Provide the (X, Y) coordinate of the cell's center where the given text is located.  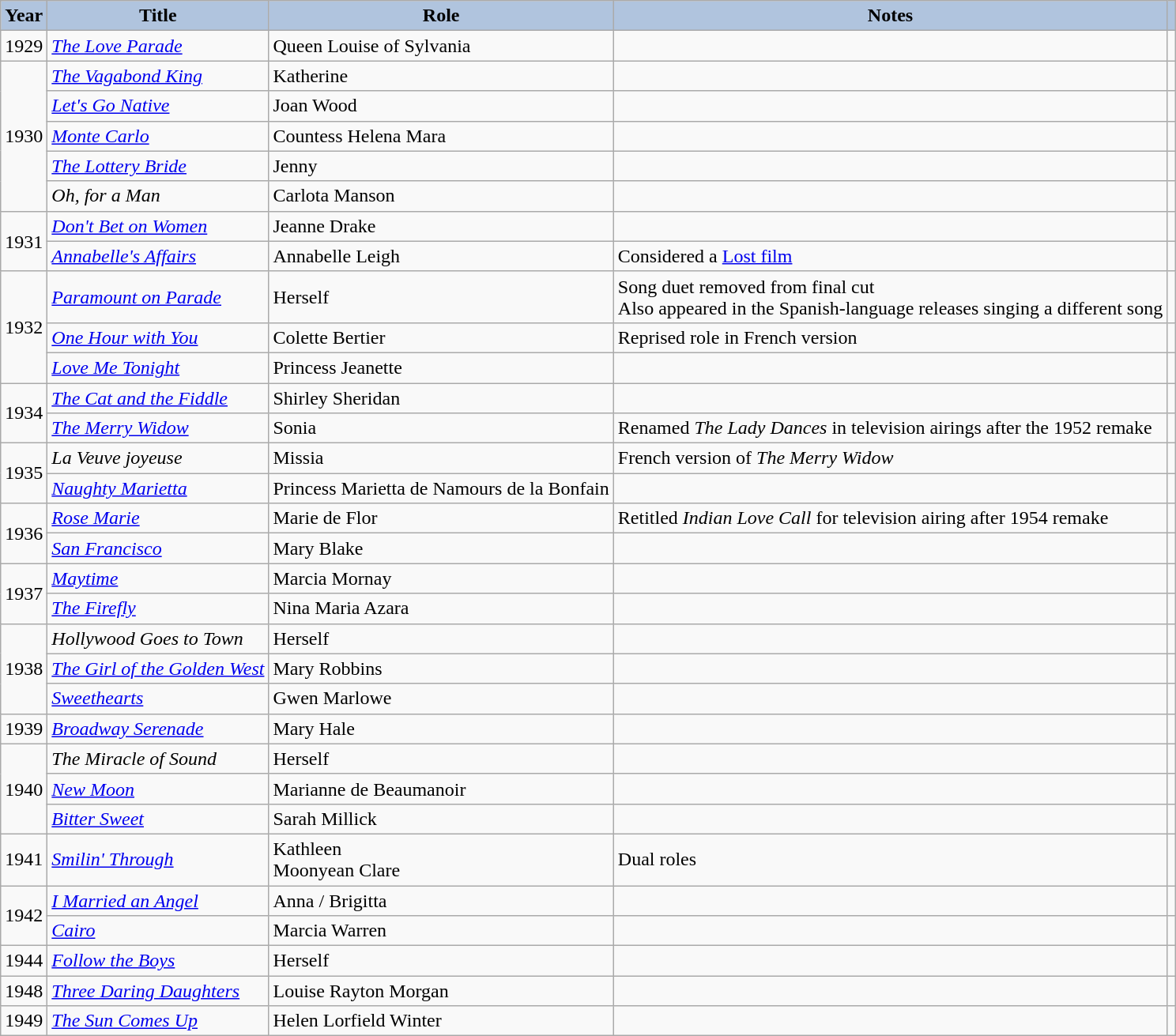
1929 (24, 46)
Annabelle Leigh (441, 256)
Anna / Brigitta (441, 900)
Princess Marietta de Namours de la Bonfain (441, 488)
Naughty Marietta (158, 488)
Nina Maria Azara (441, 608)
Countess Helena Mara (441, 136)
Jenny (441, 166)
1948 (24, 991)
Mary Hale (441, 729)
Hollywood Goes to Town (158, 639)
Missia (441, 458)
Renamed The Lady Dances in television airings after the 1952 remake (890, 428)
Notes (890, 16)
KathleenMoonyean Clare (441, 860)
Joan Wood (441, 106)
Role (441, 16)
Sarah Millick (441, 819)
Sonia (441, 428)
Mary Robbins (441, 669)
Three Daring Daughters (158, 991)
Mary Blake (441, 548)
Smilin' Through (158, 860)
The Cat and the Fiddle (158, 397)
1944 (24, 961)
Sweethearts (158, 699)
1938 (24, 669)
Title (158, 16)
1934 (24, 413)
Song duet removed from final cutAlso appeared in the Spanish-language releases singing a different song (890, 297)
Annabelle's Affairs (158, 256)
Love Me Tonight (158, 367)
New Moon (158, 789)
Broadway Serenade (158, 729)
Monte Carlo (158, 136)
Colette Bertier (441, 337)
The Love Parade (158, 46)
1940 (24, 789)
Paramount on Parade (158, 297)
Marcia Warren (441, 931)
Princess Jeanette (441, 367)
Rose Marie (158, 518)
Jeanne Drake (441, 226)
The Merry Widow (158, 428)
1931 (24, 241)
Let's Go Native (158, 106)
Marie de Flor (441, 518)
1939 (24, 729)
Dual roles (890, 860)
1936 (24, 533)
1942 (24, 915)
1932 (24, 327)
Helen Lorfield Winter (441, 1021)
Considered a Lost film (890, 256)
Reprised role in French version (890, 337)
Year (24, 16)
The Sun Comes Up (158, 1021)
Marianne de Beaumanoir (441, 789)
1949 (24, 1021)
Maytime (158, 578)
Don't Bet on Women (158, 226)
La Veuve joyeuse (158, 458)
Queen Louise of Sylvania (441, 46)
Cairo (158, 931)
The Vagabond King (158, 76)
1941 (24, 860)
Retitled Indian Love Call for television airing after 1954 remake (890, 518)
Follow the Boys (158, 961)
The Miracle of Sound (158, 759)
San Francisco (158, 548)
1930 (24, 136)
The Lottery Bride (158, 166)
I Married an Angel (158, 900)
The Girl of the Golden West (158, 669)
Louise Rayton Morgan (441, 991)
French version of The Merry Widow (890, 458)
Carlota Manson (441, 196)
Gwen Marlowe (441, 699)
Marcia Mornay (441, 578)
1935 (24, 473)
1937 (24, 593)
The Firefly (158, 608)
One Hour with You (158, 337)
Oh, for a Man (158, 196)
Bitter Sweet (158, 819)
Shirley Sheridan (441, 397)
Katherine (441, 76)
